Output the (X, Y) coordinate of the center of the cell containing the given text.  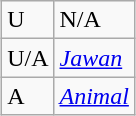
U (28, 20)
N/A (94, 20)
Animal (94, 96)
A (28, 96)
U/A (28, 58)
Jawan (94, 58)
